Provide the (x, y) coordinate of the cell's center where the given text is located.  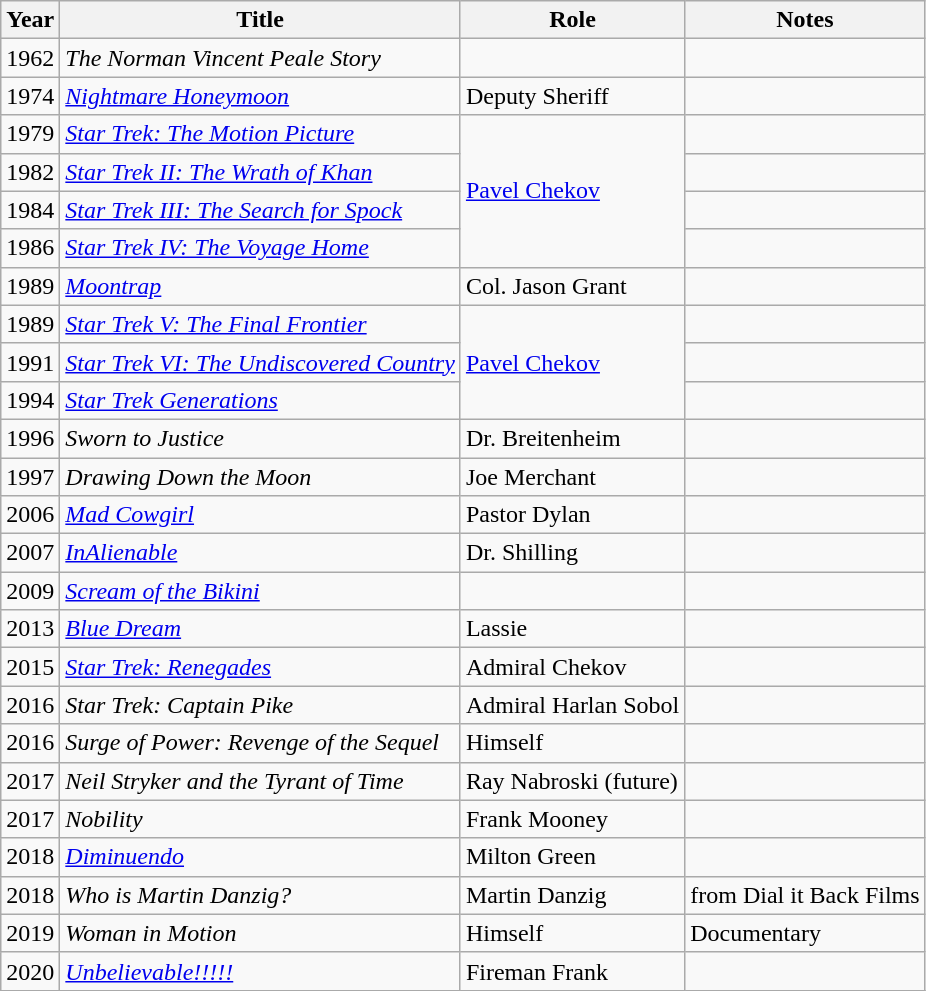
Year (30, 20)
Martin Danzig (572, 895)
2020 (30, 971)
Pastor Dylan (572, 515)
Frank Mooney (572, 819)
Star Trek: Renegades (260, 667)
1994 (30, 400)
1979 (30, 134)
2009 (30, 591)
Scream of the Bikini (260, 591)
Ray Nabroski (future) (572, 781)
Star Trek V: The Final Frontier (260, 324)
from Dial it Back Films (805, 895)
Documentary (805, 933)
2006 (30, 515)
Unbelievable!!!!! (260, 971)
Admiral Harlan Sobol (572, 705)
1982 (30, 172)
Nightmare Honeymoon (260, 96)
1986 (30, 248)
InAlienable (260, 553)
1991 (30, 362)
Blue Dream (260, 629)
Moontrap (260, 286)
The Norman Vincent Peale Story (260, 58)
Dr. Shilling (572, 553)
Star Trek Generations (260, 400)
Star Trek VI: The Undiscovered Country (260, 362)
Milton Green (572, 857)
Who is Martin Danzig? (260, 895)
Neil Stryker and the Tyrant of Time (260, 781)
Nobility (260, 819)
Fireman Frank (572, 971)
1962 (30, 58)
Woman in Motion (260, 933)
Mad Cowgirl (260, 515)
Lassie (572, 629)
Joe Merchant (572, 477)
Star Trek III: The Search for Spock (260, 210)
Dr. Breitenheim (572, 438)
Star Trek II: The Wrath of Khan (260, 172)
Admiral Chekov (572, 667)
2007 (30, 553)
Col. Jason Grant (572, 286)
1984 (30, 210)
Star Trek IV: The Voyage Home (260, 248)
1974 (30, 96)
2019 (30, 933)
Surge of Power: Revenge of the Sequel (260, 743)
Notes (805, 20)
Deputy Sheriff (572, 96)
Role (572, 20)
Diminuendo (260, 857)
Star Trek: Captain Pike (260, 705)
Drawing Down the Moon (260, 477)
1997 (30, 477)
2013 (30, 629)
Title (260, 20)
2015 (30, 667)
Sworn to Justice (260, 438)
1996 (30, 438)
Star Trek: The Motion Picture (260, 134)
